Find where the given text appears and provide that cell's center as (x, y) coordinate. 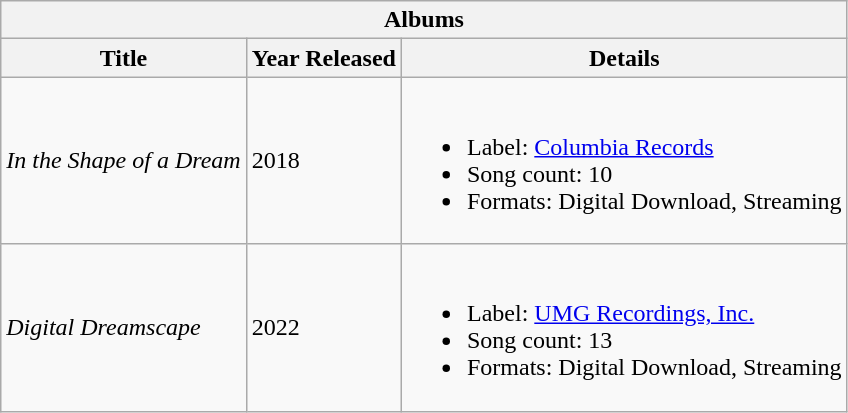
Albums (424, 20)
In the Shape of a Dream (124, 160)
Title (124, 58)
2018 (324, 160)
Digital Dreamscape (124, 328)
2022 (324, 328)
Year Released (324, 58)
Label: UMG Recordings, Inc.Song count: 13Formats: Digital Download, Streaming (624, 328)
Label: Columbia RecordsSong count: 10Formats: Digital Download, Streaming (624, 160)
Details (624, 58)
